Return the (X, Y) coordinate for the center point of the cell that contains the specified text.  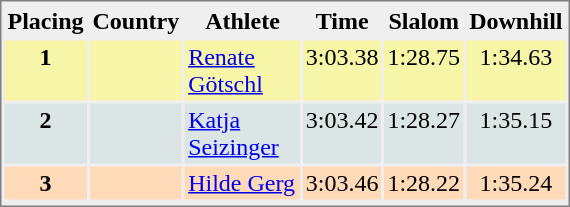
2 (45, 134)
Placing (45, 20)
Hilde Gerg (242, 182)
1:34.63 (516, 70)
3:03.42 (342, 134)
Katja Seizinger (242, 134)
3:03.38 (342, 70)
1 (45, 70)
1:28.22 (424, 182)
1:35.15 (516, 134)
3:03.46 (342, 182)
3 (45, 182)
Athlete (242, 20)
Slalom (424, 20)
Renate Götschl (242, 70)
1:28.75 (424, 70)
Country (136, 20)
Time (342, 20)
1:28.27 (424, 134)
1:35.24 (516, 182)
Downhill (516, 20)
